Pinpoint the cell where the given text exists, returning its [x, y] midpoint coordinate. 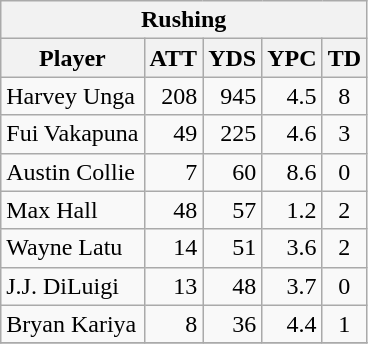
1 [344, 324]
Rushing [184, 20]
60 [232, 172]
Max Hall [72, 210]
208 [174, 96]
TD [344, 58]
51 [232, 248]
4.6 [292, 134]
J.J. DiLuigi [72, 286]
Fui Vakapuna [72, 134]
Bryan Kariya [72, 324]
Harvey Unga [72, 96]
1.2 [292, 210]
225 [232, 134]
4.4 [292, 324]
Austin Collie [72, 172]
YPC [292, 58]
36 [232, 324]
945 [232, 96]
49 [174, 134]
57 [232, 210]
YDS [232, 58]
3.7 [292, 286]
3.6 [292, 248]
4.5 [292, 96]
Player [72, 58]
13 [174, 286]
Wayne Latu [72, 248]
ATT [174, 58]
3 [344, 134]
14 [174, 248]
8.6 [292, 172]
7 [174, 172]
